Scan for the cell matching the given text and deliver its [X, Y] coordinate at center. 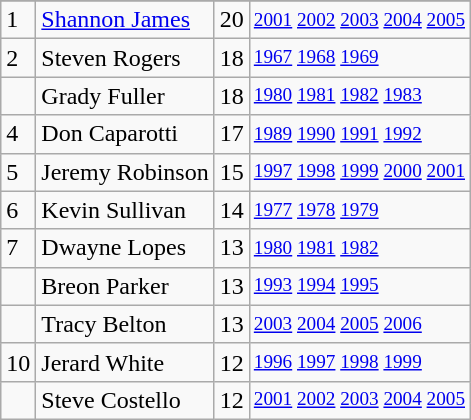
5 [18, 172]
1980 1981 1982 [359, 248]
Don Caparotti [125, 134]
1977 1978 1979 [359, 210]
20 [232, 20]
Steven Rogers [125, 58]
15 [232, 172]
Dwayne Lopes [125, 248]
2 [18, 58]
2003 2004 2005 2006 [359, 324]
1967 1968 1969 [359, 58]
1980 1981 1982 1983 [359, 96]
Grady Fuller [125, 96]
Kevin Sullivan [125, 210]
1 [18, 20]
Tracy Belton [125, 324]
1996 1997 1998 1999 [359, 362]
1993 1994 1995 [359, 286]
7 [18, 248]
Breon Parker [125, 286]
17 [232, 134]
4 [18, 134]
Shannon James [125, 20]
Steve Costello [125, 400]
10 [18, 362]
Jeremy Robinson [125, 172]
Jerard White [125, 362]
1989 1990 1991 1992 [359, 134]
6 [18, 210]
1997 1998 1999 2000 2001 [359, 172]
14 [232, 210]
